Provide the [X, Y] coordinate of the cell's center where the given text is located.  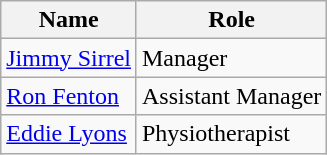
Eddie Lyons [69, 134]
Assistant Manager [231, 96]
Jimmy Sirrel [69, 58]
Manager [231, 58]
Role [231, 20]
Name [69, 20]
Ron Fenton [69, 96]
Physiotherapist [231, 134]
